Scan for the cell matching the given text and deliver its (X, Y) coordinate at center. 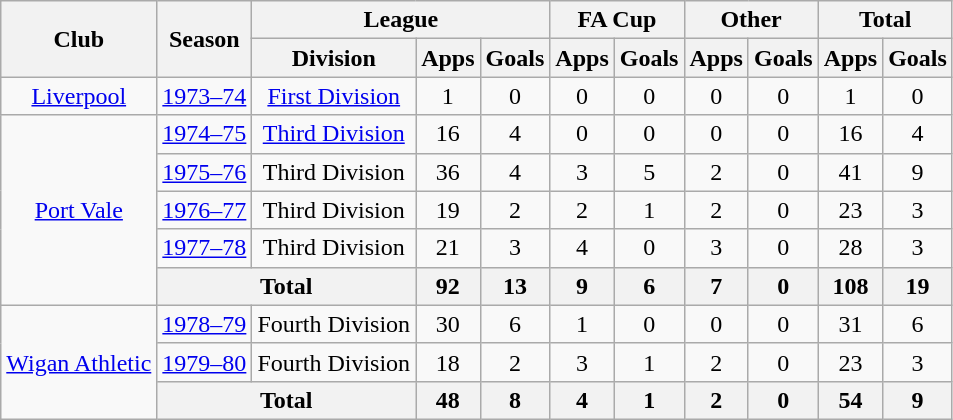
36 (448, 172)
8 (515, 400)
108 (850, 286)
1973–74 (204, 96)
7 (716, 286)
31 (850, 324)
FA Cup (617, 20)
54 (850, 400)
30 (448, 324)
1979–80 (204, 362)
1978–79 (204, 324)
Club (79, 39)
Division (334, 58)
1976–77 (204, 210)
League (401, 20)
First Division (334, 96)
21 (448, 248)
1975–76 (204, 172)
48 (448, 400)
41 (850, 172)
5 (649, 172)
28 (850, 248)
18 (448, 362)
Liverpool (79, 96)
Season (204, 39)
1977–78 (204, 248)
Port Vale (79, 210)
13 (515, 286)
1974–75 (204, 134)
92 (448, 286)
Wigan Athletic (79, 362)
Other (751, 20)
